Identify which cell holds the provided text, then report its (X, Y) central coordinate. 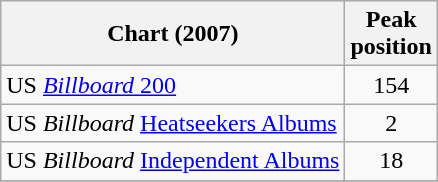
2 (391, 123)
Peakposition (391, 34)
US Billboard 200 (173, 85)
18 (391, 161)
Chart (2007) (173, 34)
154 (391, 85)
US Billboard Independent Albums (173, 161)
US Billboard Heatseekers Albums (173, 123)
